Determine the (X, Y) coordinate at the center of the cell enclosing the given text.  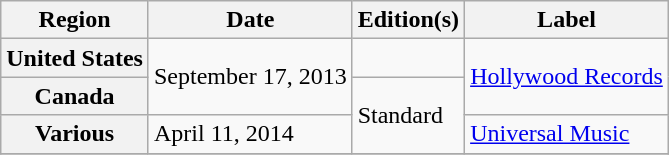
Edition(s) (408, 20)
April 11, 2014 (250, 134)
Canada (75, 96)
Region (75, 20)
Standard (408, 115)
Hollywood Records (567, 77)
Date (250, 20)
Universal Music (567, 134)
September 17, 2013 (250, 77)
Label (567, 20)
Various (75, 134)
United States (75, 58)
